Detect which cell encompasses the target text, then output its [x, y] center coordinate. 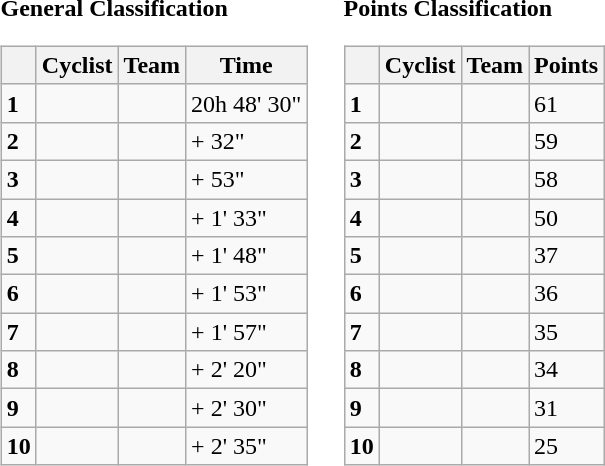
+ 2' 20" [246, 370]
+ 32" [246, 141]
+ 1' 57" [246, 332]
Time [246, 65]
34 [566, 370]
31 [566, 408]
Points [566, 65]
+ 2' 30" [246, 408]
+ 53" [246, 179]
25 [566, 446]
50 [566, 217]
+ 2' 35" [246, 446]
20h 48' 30" [246, 103]
37 [566, 256]
59 [566, 141]
36 [566, 294]
61 [566, 103]
+ 1' 53" [246, 294]
+ 1' 48" [246, 256]
35 [566, 332]
58 [566, 179]
+ 1' 33" [246, 217]
